Extract the (X, Y) coordinate from the center of the cell holding the provided text.  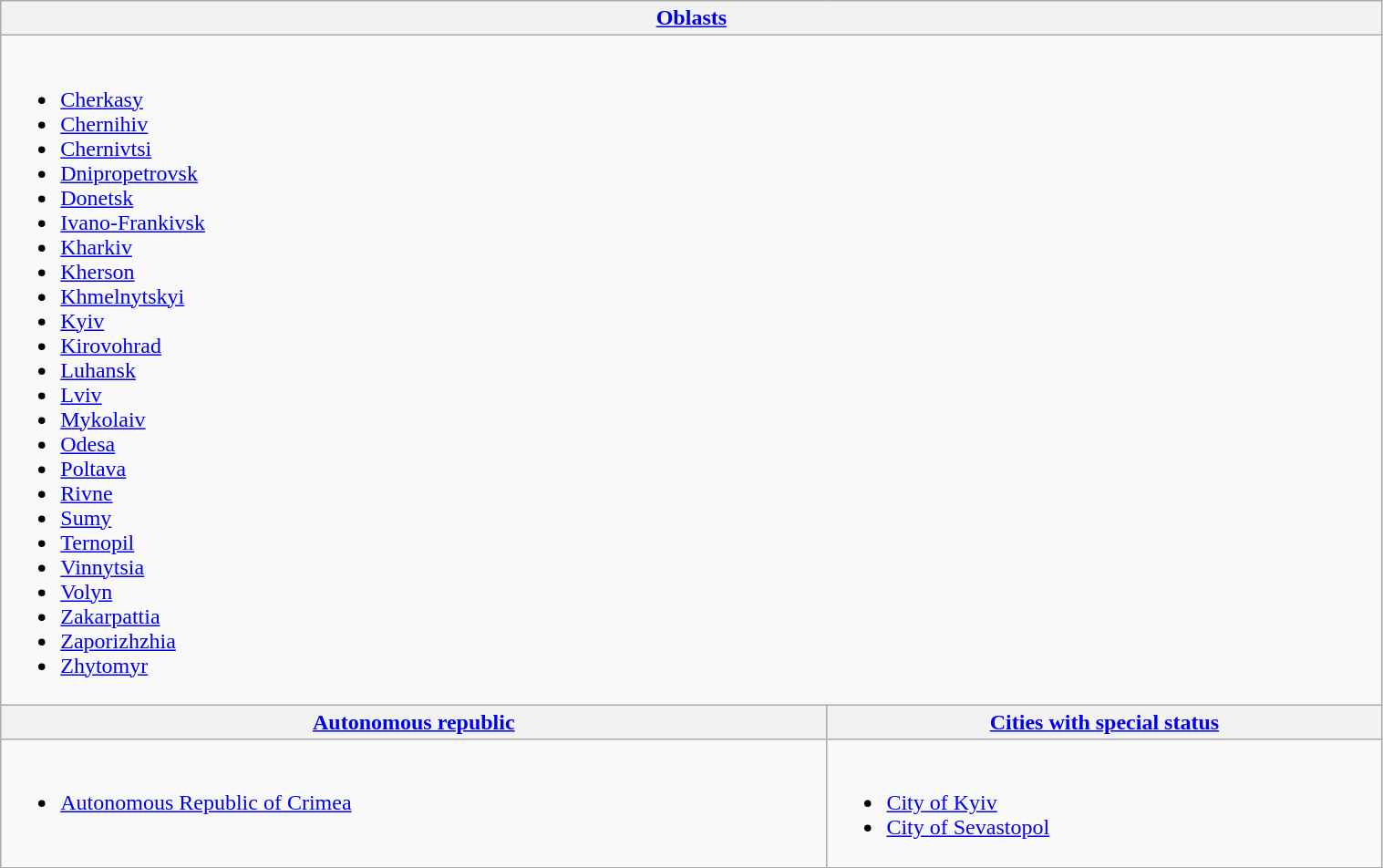
City of KyivCity of Sevastopol (1105, 803)
Oblasts (691, 18)
Autonomous republic (414, 722)
Autonomous Republic of Crimea (414, 803)
Cities with special status (1105, 722)
